Find where the given text appears and provide that cell's center as (X, Y) coordinate. 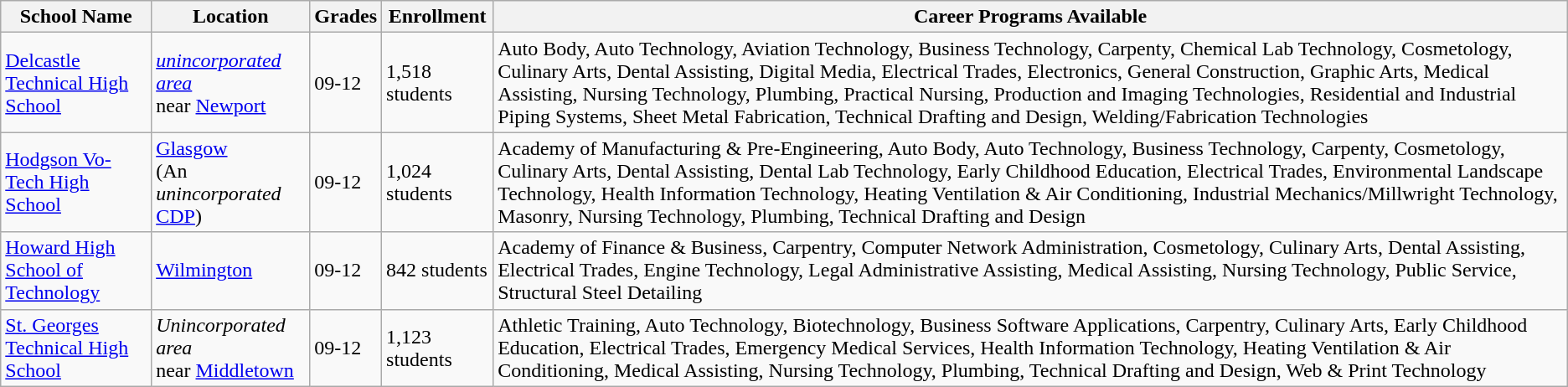
Hodgson Vo-Tech High School (76, 183)
842 students (437, 271)
1,024 students (437, 183)
Wilmington (231, 271)
1,123 students (437, 348)
Enrollment (437, 17)
Glasgow(An unincorporated CDP) (231, 183)
Grades (346, 17)
Howard High School of Technology (76, 271)
St. Georges Technical High School (76, 348)
Delcastle Technical High School (76, 82)
Career Programs Available (1030, 17)
Location (231, 17)
1,518 students (437, 82)
School Name (76, 17)
Unincorporated areanear Middletown (231, 348)
unincorporated areanear Newport (231, 82)
